Search for the cell housing the specified text and yield its [X, Y] center coordinate. 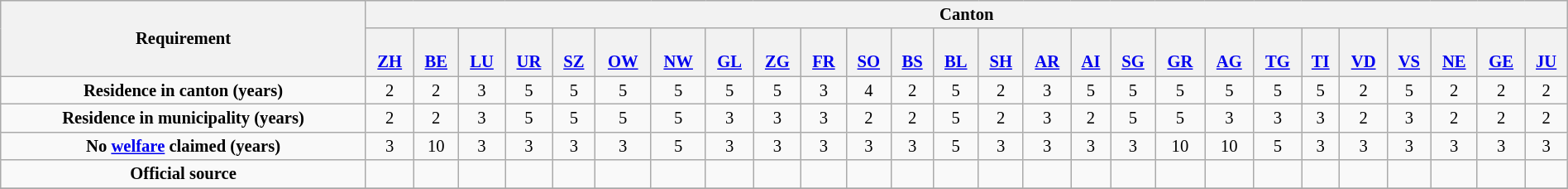
AG [1229, 52]
JU [1546, 52]
SG [1133, 52]
ZG [777, 52]
SO [868, 52]
Residence in municipality (years) [184, 119]
BL [956, 52]
4 [868, 90]
BS [913, 52]
NW [678, 52]
Official source [184, 174]
NE [1454, 52]
BE [436, 52]
Requirement [184, 38]
TI [1321, 52]
SZ [574, 52]
AR [1047, 52]
SH [1001, 52]
FR [824, 52]
Canton [966, 14]
VS [1409, 52]
LU [481, 52]
UR [529, 52]
No welfare claimed (years) [184, 146]
OW [623, 52]
Residence in canton (years) [184, 90]
GR [1179, 52]
ZH [390, 52]
TG [1278, 52]
GL [729, 52]
GE [1501, 52]
AI [1091, 52]
VD [1364, 52]
